Search for the cell housing the specified text and yield its (X, Y) center coordinate. 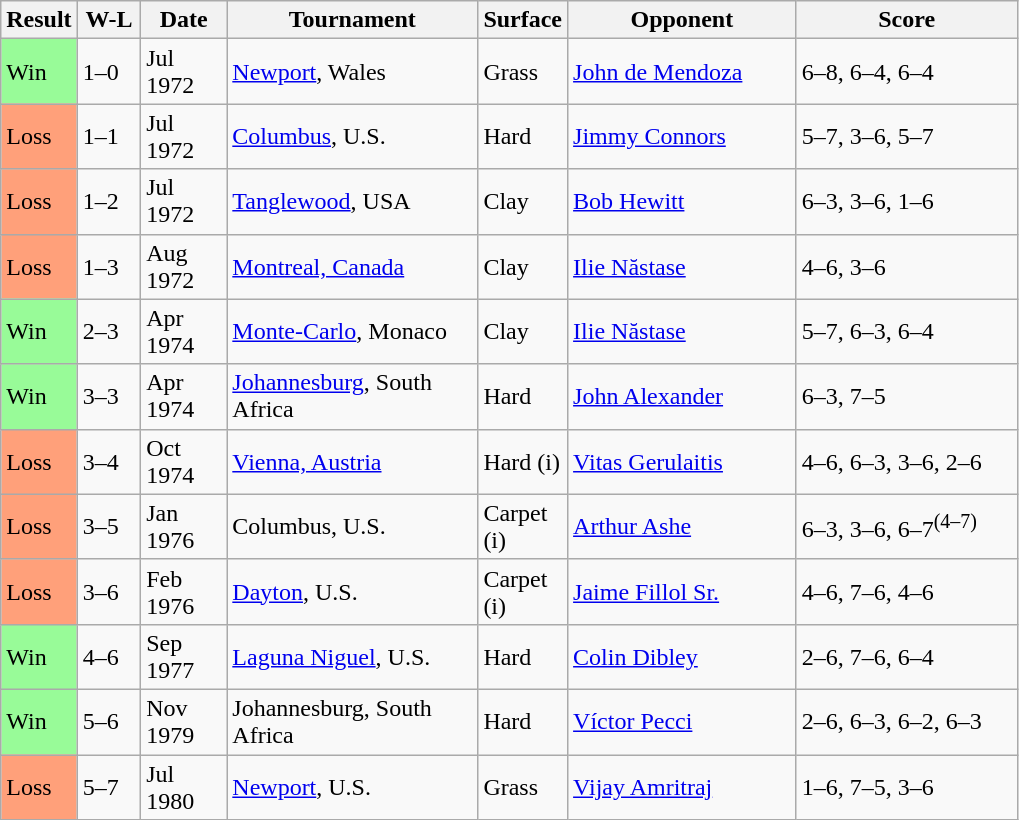
4–6 (109, 656)
Vienna, Austria (352, 462)
Newport, Wales (352, 72)
Newport, U.S. (352, 786)
6–3, 3–6, 1–6 (906, 202)
2–6, 7–6, 6–4 (906, 656)
2–3 (109, 332)
Monte-Carlo, Monaco (352, 332)
5–7, 6–3, 6–4 (906, 332)
3–3 (109, 396)
3–4 (109, 462)
Jul 1980 (184, 786)
5–7 (109, 786)
Jan 1976 (184, 526)
Surface (523, 20)
Date (184, 20)
Opponent (682, 20)
Jimmy Connors (682, 136)
6–3, 7–5 (906, 396)
3–6 (109, 592)
Result (39, 20)
Bob Hewitt (682, 202)
Montreal, Canada (352, 266)
John de Mendoza (682, 72)
4–6, 6–3, 3–6, 2–6 (906, 462)
1–2 (109, 202)
Jaime Fillol Sr. (682, 592)
5–6 (109, 722)
1–1 (109, 136)
Arthur Ashe (682, 526)
6–3, 3–6, 6–7(4–7) (906, 526)
4–6, 3–6 (906, 266)
5–7, 3–6, 5–7 (906, 136)
1–6, 7–5, 3–6 (906, 786)
3–5 (109, 526)
Tanglewood, USA (352, 202)
6–8, 6–4, 6–4 (906, 72)
Laguna Niguel, U.S. (352, 656)
4–6, 7–6, 4–6 (906, 592)
Hard (i) (523, 462)
Aug 1972 (184, 266)
Score (906, 20)
Nov 1979 (184, 722)
Oct 1974 (184, 462)
W-L (109, 20)
Sep 1977 (184, 656)
1–3 (109, 266)
Dayton, U.S. (352, 592)
Feb 1976 (184, 592)
1–0 (109, 72)
Vijay Amritraj (682, 786)
Colin Dibley (682, 656)
Vitas Gerulaitis (682, 462)
2–6, 6–3, 6–2, 6–3 (906, 722)
Tournament (352, 20)
Víctor Pecci (682, 722)
John Alexander (682, 396)
